Locate the cell with the specified text and output its (X, Y) center coordinate. 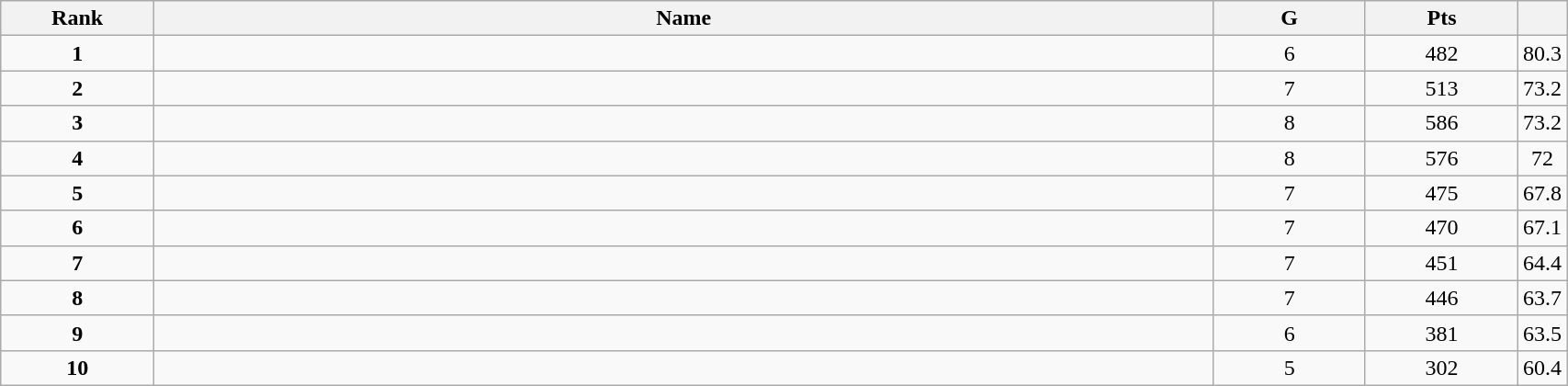
G (1290, 18)
10 (77, 368)
63.5 (1543, 333)
446 (1441, 298)
3 (77, 123)
482 (1441, 53)
63.7 (1543, 298)
Name (683, 18)
586 (1441, 123)
64.4 (1543, 263)
4 (77, 158)
9 (77, 333)
475 (1441, 193)
67.8 (1543, 193)
2 (77, 88)
1 (77, 53)
Pts (1441, 18)
Rank (77, 18)
451 (1441, 263)
381 (1441, 333)
470 (1441, 228)
302 (1441, 368)
80.3 (1543, 53)
60.4 (1543, 368)
513 (1441, 88)
72 (1543, 158)
67.1 (1543, 228)
576 (1441, 158)
